Detect which cell encompasses the target text, then output its (x, y) center coordinate. 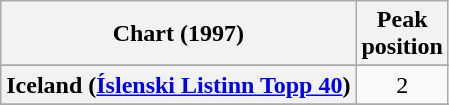
Chart (1997) (178, 34)
Peak position (402, 34)
2 (402, 85)
Iceland (Íslenski Listinn Topp 40) (178, 85)
